Detect which cell encompasses the target text, then output its [X, Y] center coordinate. 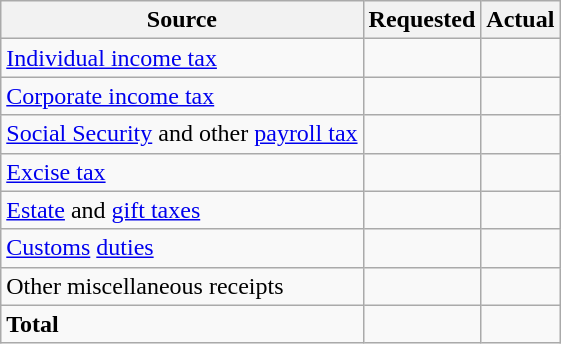
Requested [422, 20]
Excise tax [182, 172]
Source [182, 20]
Other miscellaneous receipts [182, 286]
Customs duties [182, 248]
Social Security and other payroll tax [182, 134]
Estate and gift taxes [182, 210]
Individual income tax [182, 58]
Actual [520, 20]
Corporate income tax [182, 96]
Total [182, 324]
